Return the (x, y) coordinate for the center point of the cell that contains the specified text.  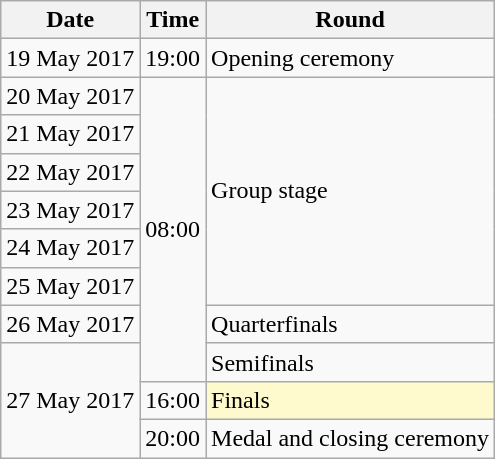
Round (350, 20)
Medal and closing ceremony (350, 438)
08:00 (173, 229)
23 May 2017 (70, 210)
Quarterfinals (350, 324)
26 May 2017 (70, 324)
25 May 2017 (70, 286)
21 May 2017 (70, 134)
27 May 2017 (70, 400)
19 May 2017 (70, 58)
Finals (350, 400)
16:00 (173, 400)
19:00 (173, 58)
Semifinals (350, 362)
Group stage (350, 191)
20 May 2017 (70, 96)
Date (70, 20)
22 May 2017 (70, 172)
Time (173, 20)
20:00 (173, 438)
24 May 2017 (70, 248)
Opening ceremony (350, 58)
